Scan for the cell matching the given text and deliver its [x, y] coordinate at center. 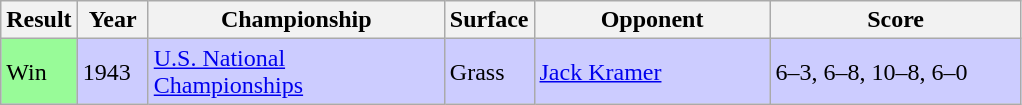
Surface [489, 20]
Opponent [652, 20]
Score [896, 20]
Jack Kramer [652, 72]
Year [112, 20]
Championship [296, 20]
Win [39, 72]
Grass [489, 72]
Result [39, 20]
6–3, 6–8, 10–8, 6–0 [896, 72]
1943 [112, 72]
U.S. National Championships [296, 72]
